Search for the cell housing the specified text and yield its (x, y) center coordinate. 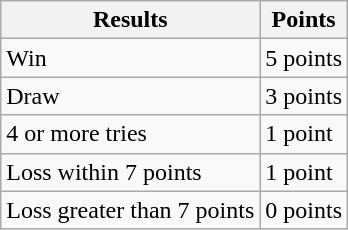
Results (130, 20)
3 points (304, 96)
0 points (304, 210)
Draw (130, 96)
Loss within 7 points (130, 172)
Win (130, 58)
Loss greater than 7 points (130, 210)
Points (304, 20)
5 points (304, 58)
4 or more tries (130, 134)
